Return (x, y) of the center of cell containing provided text 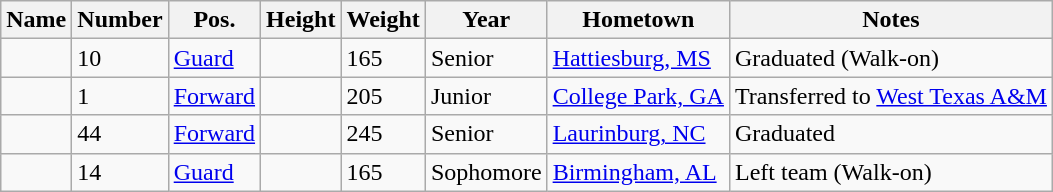
Graduated (Walk-on) (890, 58)
Pos. (214, 20)
44 (120, 134)
Hometown (638, 20)
Hattiesburg, MS (638, 58)
Sophomore (486, 172)
205 (383, 96)
14 (120, 172)
245 (383, 134)
Transferred to West Texas A&M (890, 96)
Birmingham, AL (638, 172)
Height (301, 20)
Laurinburg, NC (638, 134)
Graduated (890, 134)
Left team (Walk-on) (890, 172)
Number (120, 20)
Name (36, 20)
Weight (383, 20)
Junior (486, 96)
Year (486, 20)
Notes (890, 20)
College Park, GA (638, 96)
10 (120, 58)
1 (120, 96)
